Locate the cell with the specified text and output its [X, Y] center coordinate. 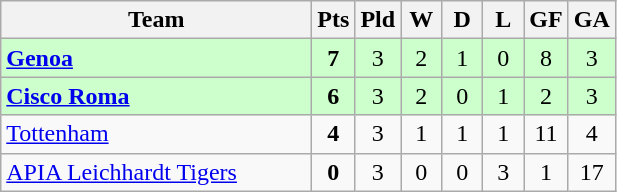
L [504, 20]
Cisco Roma [156, 96]
Pts [334, 20]
GA [592, 20]
11 [546, 134]
Tottenham [156, 134]
17 [592, 172]
D [462, 20]
GF [546, 20]
Genoa [156, 58]
Pld [378, 20]
APIA Leichhardt Tigers [156, 172]
6 [334, 96]
8 [546, 58]
Team [156, 20]
W [422, 20]
7 [334, 58]
